Return the (X, Y) coordinate for the center point of the cell that contains the specified text.  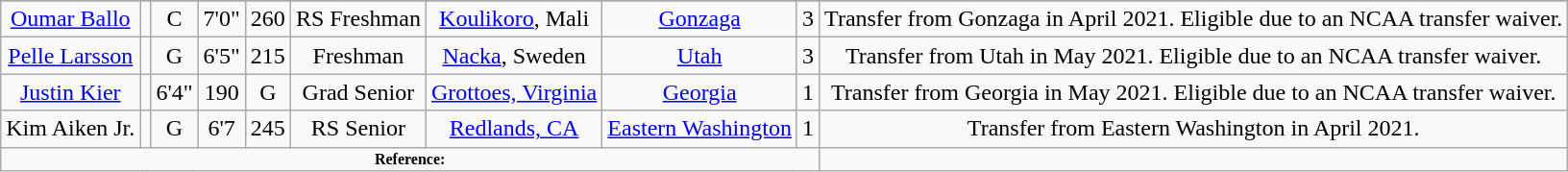
Justin Kier (71, 92)
Georgia (699, 92)
Utah (699, 56)
RS Freshman (357, 19)
Grottoes, Virginia (513, 92)
6'7 (221, 129)
Oumar Ballo (71, 19)
Eastern Washington (699, 129)
Nacka, Sweden (513, 56)
Koulikoro, Mali (513, 19)
190 (221, 92)
Transfer from Eastern Washington in April 2021. (1193, 129)
RS Senior (357, 129)
6'5" (221, 56)
Reference: (410, 159)
Transfer from Utah in May 2021. Eligible due to an NCAA transfer waiver. (1193, 56)
6'4" (175, 92)
Gonzaga (699, 19)
245 (267, 129)
Grad Senior (357, 92)
Pelle Larsson (71, 56)
Transfer from Georgia in May 2021. Eligible due to an NCAA transfer waiver. (1193, 92)
260 (267, 19)
7'0" (221, 19)
Transfer from Gonzaga in April 2021. Eligible due to an NCAA transfer waiver. (1193, 19)
C (175, 19)
215 (267, 56)
Redlands, CA (513, 129)
Freshman (357, 56)
Kim Aiken Jr. (71, 129)
